Locate the cell with the specified text and output its (x, y) center coordinate. 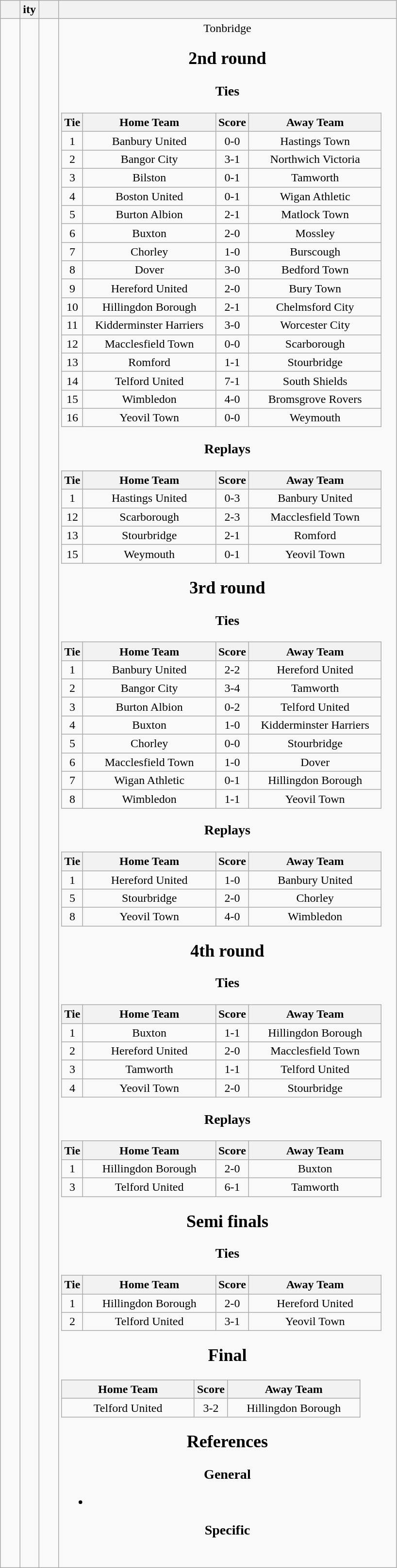
0-2 (232, 706)
ity (30, 10)
16 (72, 417)
Matlock Town (315, 215)
Bedford Town (315, 270)
Hastings Town (315, 141)
South Shields (315, 381)
Hastings United (149, 498)
Burscough (315, 252)
Northwich Victoria (315, 160)
Worcester City (315, 325)
3-2 (211, 1408)
Chelmsford City (315, 307)
6-1 (232, 1187)
Boston United (149, 196)
11 (72, 325)
10 (72, 307)
Bury Town (315, 288)
Mossley (315, 233)
Bromsgrove Rovers (315, 399)
3-4 (232, 688)
7-1 (232, 381)
9 (72, 288)
2-2 (232, 670)
14 (72, 381)
Bilston (149, 178)
2-3 (232, 517)
0-3 (232, 498)
